Pinpoint the cell where the given text exists, returning its (x, y) midpoint coordinate. 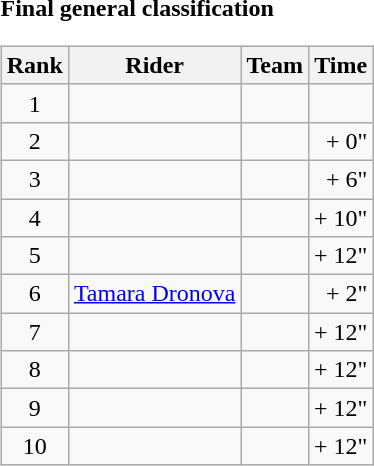
6 (34, 294)
5 (34, 256)
4 (34, 217)
10 (34, 446)
9 (34, 408)
+ 6" (341, 179)
7 (34, 332)
Rider (154, 65)
Rank (34, 65)
3 (34, 179)
+ 10" (341, 217)
+ 2" (341, 294)
Time (341, 65)
8 (34, 370)
+ 0" (341, 141)
Tamara Dronova (154, 294)
2 (34, 141)
1 (34, 103)
Team (275, 65)
